Determine the (X, Y) coordinate at the center of the cell enclosing the given text.  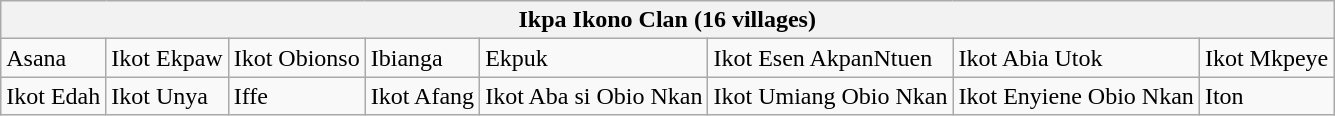
Ikot Ekpaw (167, 58)
Ikot Esen AkpanNtuen (830, 58)
Ikot Edah (54, 96)
Iffe (296, 96)
Ikot Afang (422, 96)
Ikot Umiang Obio Nkan (830, 96)
Ikot Aba si Obio Nkan (594, 96)
Ikot Mkpeye (1266, 58)
Iton (1266, 96)
Ikot Obionso (296, 58)
Ekpuk (594, 58)
Ikpa Ikono Clan (16 villages) (668, 20)
Ikot Abia Utok (1076, 58)
Ibianga (422, 58)
Ikot Unya (167, 96)
Ikot Enyiene Obio Nkan (1076, 96)
Asana (54, 58)
